Locate the cell with the specified text and output its (x, y) center coordinate. 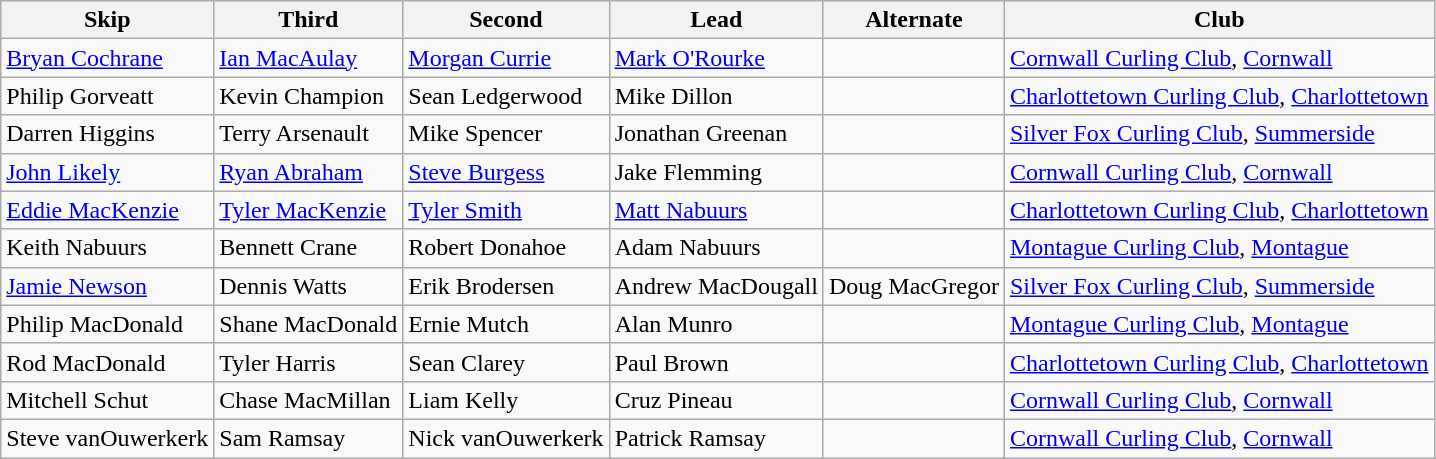
Alternate (914, 20)
Jonathan Greenan (716, 134)
Mitchell Schut (108, 400)
Jamie Newson (108, 286)
Terry Arsenault (308, 134)
Steve Burgess (506, 172)
Skip (108, 20)
Sean Clarey (506, 362)
Ernie Mutch (506, 324)
Tyler Harris (308, 362)
Darren Higgins (108, 134)
Steve vanOuwerkerk (108, 438)
Andrew MacDougall (716, 286)
Chase MacMillan (308, 400)
Third (308, 20)
Liam Kelly (506, 400)
Paul Brown (716, 362)
John Likely (108, 172)
Cruz Pineau (716, 400)
Morgan Currie (506, 58)
Sean Ledgerwood (506, 96)
Jake Flemming (716, 172)
Shane MacDonald (308, 324)
Robert Donahoe (506, 248)
Bennett Crane (308, 248)
Nick vanOuwerkerk (506, 438)
Sam Ramsay (308, 438)
Adam Nabuurs (716, 248)
Alan Munro (716, 324)
Mark O'Rourke (716, 58)
Tyler Smith (506, 210)
Bryan Cochrane (108, 58)
Rod MacDonald (108, 362)
Club (1219, 20)
Mike Dillon (716, 96)
Ryan Abraham (308, 172)
Patrick Ramsay (716, 438)
Doug MacGregor (914, 286)
Ian MacAulay (308, 58)
Erik Brodersen (506, 286)
Second (506, 20)
Philip Gorveatt (108, 96)
Eddie MacKenzie (108, 210)
Philip MacDonald (108, 324)
Lead (716, 20)
Mike Spencer (506, 134)
Tyler MacKenzie (308, 210)
Matt Nabuurs (716, 210)
Kevin Champion (308, 96)
Dennis Watts (308, 286)
Keith Nabuurs (108, 248)
